Locate the cell with the specified text and output its [X, Y] center coordinate. 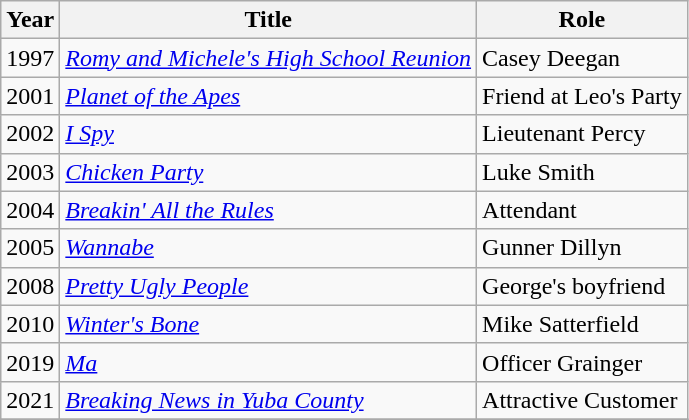
2004 [30, 210]
Role [582, 20]
2002 [30, 134]
Ma [268, 362]
Winter's Bone [268, 324]
2010 [30, 324]
Romy and Michele's High School Reunion [268, 58]
Breaking News in Yuba County [268, 400]
Year [30, 20]
Mike Satterfield [582, 324]
Lieutenant Percy [582, 134]
1997 [30, 58]
Planet of the Apes [268, 96]
Officer Grainger [582, 362]
George's boyfriend [582, 286]
Title [268, 20]
2021 [30, 400]
2008 [30, 286]
2019 [30, 362]
Friend at Leo's Party [582, 96]
Attractive Customer [582, 400]
2001 [30, 96]
2005 [30, 248]
I Spy [268, 134]
Wannabe [268, 248]
Breakin' All the Rules [268, 210]
Attendant [582, 210]
Chicken Party [268, 172]
Gunner Dillyn [582, 248]
2003 [30, 172]
Luke Smith [582, 172]
Pretty Ugly People [268, 286]
Casey Deegan [582, 58]
